Find where the given text appears and provide that cell's center as [x, y] coordinate. 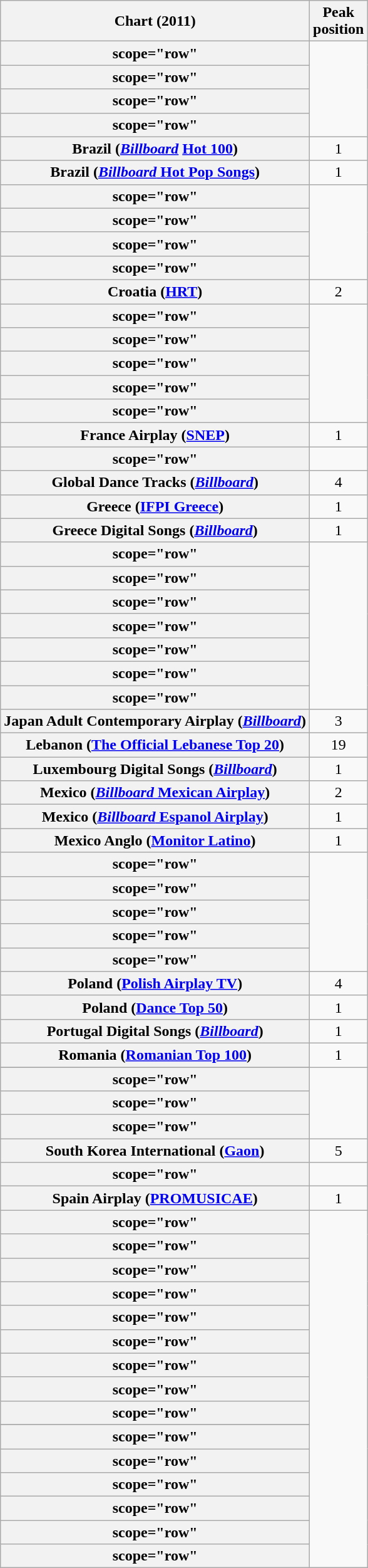
5 [339, 1151]
Romania (Romanian Top 100) [155, 1055]
Poland (Polish Airplay TV) [155, 983]
Mexico Anglo (Monitor Latino) [155, 840]
Lebanon (The Official Lebanese Top 20) [155, 745]
South Korea International (Gaon) [155, 1151]
Peakposition [339, 21]
Mexico (Billboard Espanol Airplay) [155, 817]
Spain Airplay (PROMUSICAE) [155, 1198]
Greece Digital Songs (Billboard) [155, 530]
Brazil (Billboard Hot Pop Songs) [155, 172]
Mexico (Billboard Mexican Airplay) [155, 793]
Global Dance Tracks (Billboard) [155, 483]
Brazil (Billboard Hot 100) [155, 149]
19 [339, 745]
Croatia (HRT) [155, 291]
Poland (Dance Top 50) [155, 1007]
Japan Adult Contemporary Airplay (Billboard) [155, 721]
France Airplay (SNEP) [155, 435]
Portugal Digital Songs (Billboard) [155, 1031]
3 [339, 721]
Chart (2011) [155, 21]
Luxembourg Digital Songs (Billboard) [155, 769]
Greece (IFPI Greece) [155, 506]
